Capture the cell that displays the provided text and extract its [X, Y] central coordinate. 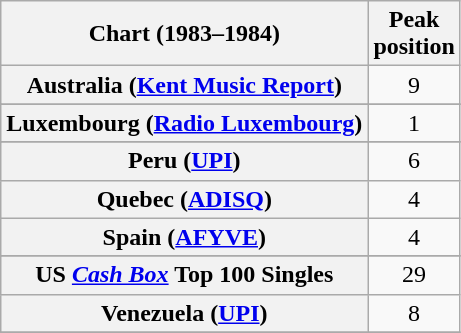
29 [414, 275]
Chart (1983–1984) [184, 34]
Peru (UPI) [184, 161]
Spain (AFYVE) [184, 237]
9 [414, 85]
Australia (Kent Music Report) [184, 85]
Peakposition [414, 34]
Quebec (ADISQ) [184, 199]
6 [414, 161]
Luxembourg (Radio Luxembourg) [184, 123]
US Cash Box Top 100 Singles [184, 275]
1 [414, 123]
8 [414, 313]
Venezuela (UPI) [184, 313]
